Return the (X, Y) coordinate for the center point of the cell that contains the specified text.  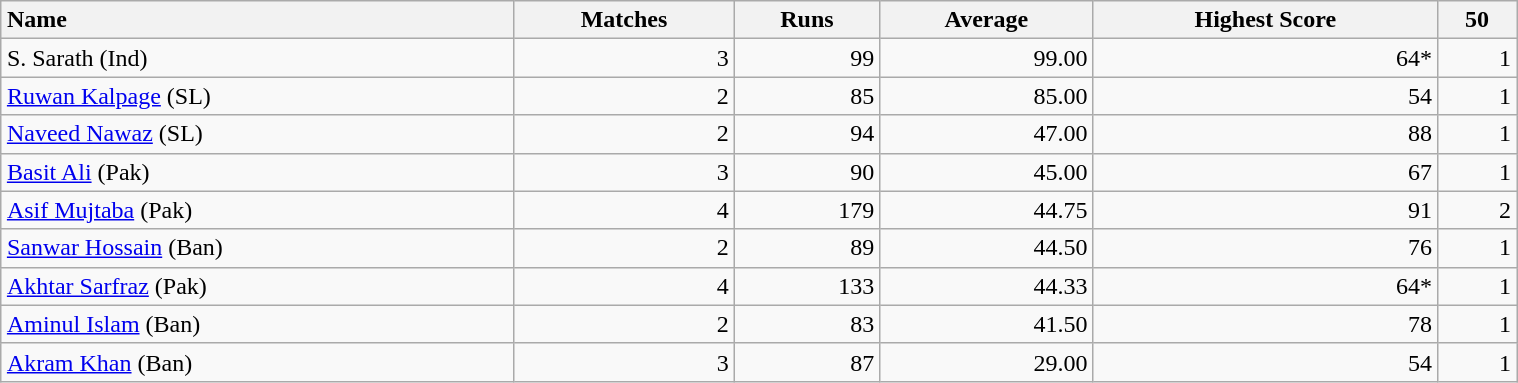
29.00 (986, 362)
91 (1265, 210)
Ruwan Kalpage (SL) (257, 96)
Basit Ali (Pak) (257, 172)
179 (806, 210)
133 (806, 286)
87 (806, 362)
83 (806, 324)
50 (1476, 20)
89 (806, 248)
Highest Score (1265, 20)
Asif Mujtaba (Pak) (257, 210)
47.00 (986, 134)
90 (806, 172)
94 (806, 134)
Name (257, 20)
45.00 (986, 172)
85 (806, 96)
85.00 (986, 96)
Aminul Islam (Ban) (257, 324)
76 (1265, 248)
78 (1265, 324)
44.33 (986, 286)
99.00 (986, 58)
88 (1265, 134)
Average (986, 20)
S. Sarath (Ind) (257, 58)
Naveed Nawaz (SL) (257, 134)
Akhtar Sarfraz (Pak) (257, 286)
Akram Khan (Ban) (257, 362)
Matches (624, 20)
Runs (806, 20)
44.50 (986, 248)
99 (806, 58)
Sanwar Hossain (Ban) (257, 248)
41.50 (986, 324)
67 (1265, 172)
44.75 (986, 210)
